Search for the cell housing the specified text and yield its [X, Y] center coordinate. 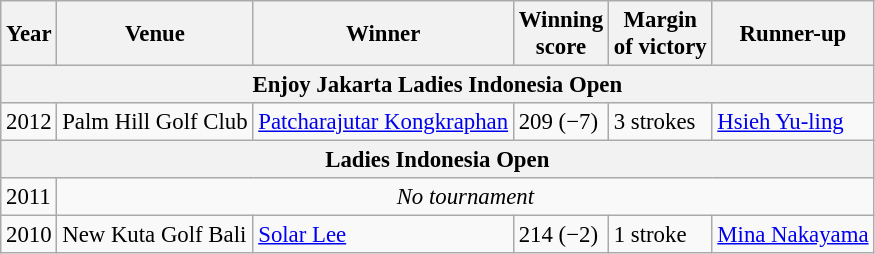
New Kuta Golf Bali [155, 235]
Solar Lee [383, 235]
2010 [29, 235]
Ladies Indonesia Open [438, 160]
Year [29, 34]
Marginof victory [660, 34]
Enjoy Jakarta Ladies Indonesia Open [438, 85]
Winningscore [560, 34]
214 (−2) [560, 235]
209 (−7) [560, 122]
Venue [155, 34]
Mina Nakayama [793, 235]
2011 [29, 197]
Winner [383, 34]
No tournament [466, 197]
Runner-up [793, 34]
3 strokes [660, 122]
Palm Hill Golf Club [155, 122]
2012 [29, 122]
Hsieh Yu-ling [793, 122]
Patcharajutar Kongkraphan [383, 122]
1 stroke [660, 235]
